Determine the [X, Y] coordinate at the center of the cell enclosing the given text.  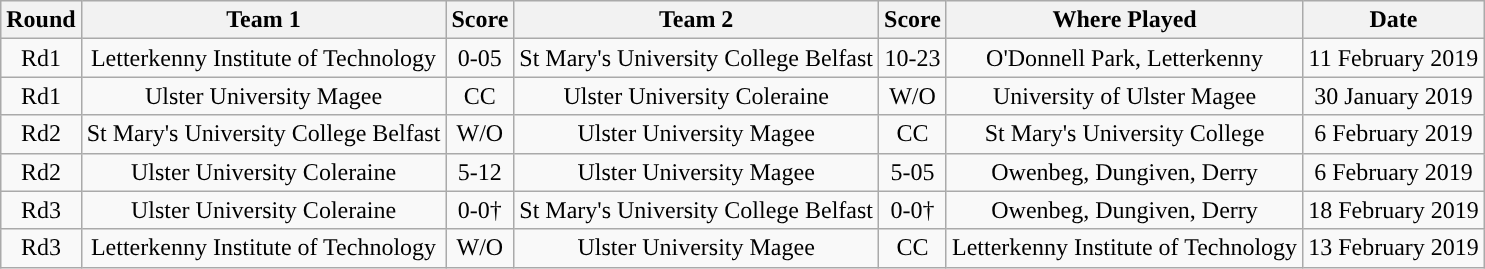
Where Played [1124, 20]
10-23 [913, 58]
St Mary's University College [1124, 134]
13 February 2019 [1394, 248]
5-05 [913, 172]
Team 2 [696, 20]
11 February 2019 [1394, 58]
18 February 2019 [1394, 210]
Round [41, 20]
Team 1 [264, 20]
O'Donnell Park, Letterkenny [1124, 58]
30 January 2019 [1394, 96]
Date [1394, 20]
University of Ulster Magee [1124, 96]
0-05 [480, 58]
5-12 [480, 172]
